Pinpoint the cell where the given text exists, returning its [X, Y] midpoint coordinate. 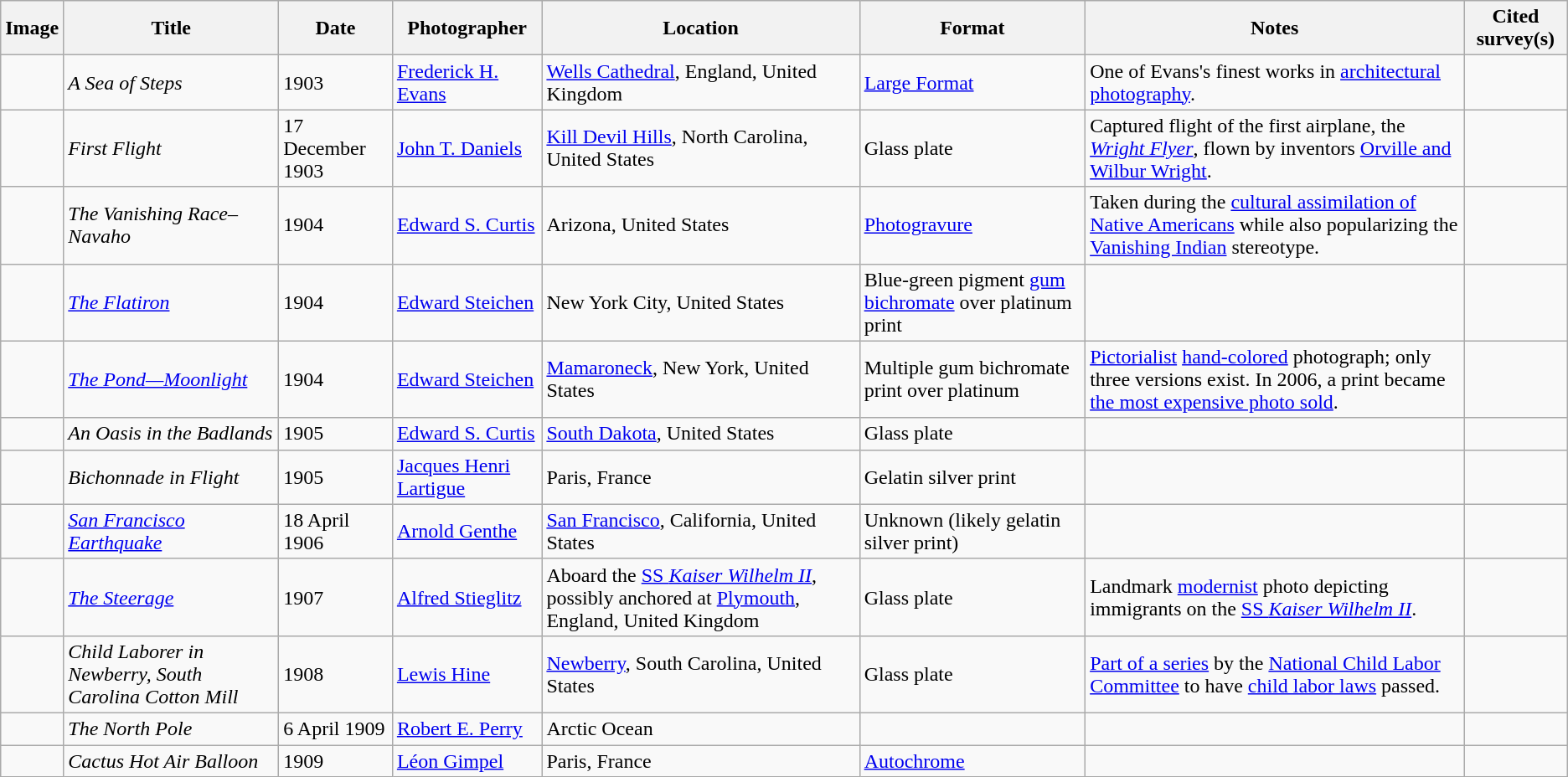
Cited survey(s) [1516, 28]
Mamaroneck, New York, United States [700, 379]
Aboard the SS Kaiser Wilhelm II, possibly anchored at Plymouth, England, United Kingdom [700, 597]
John T. Daniels [467, 148]
Title [171, 28]
An Oasis in the Badlands [171, 434]
Notes [1275, 28]
Photographer [467, 28]
Lewis Hine [467, 674]
The North Pole [171, 728]
Newberry, South Carolina, United States [700, 674]
Landmark modernist photo depicting immigrants on the SS Kaiser Wilhelm II. [1275, 597]
San Francisco Earthquake [171, 531]
Format [972, 28]
Child Laborer in Newberry, South Carolina Cotton Mill [171, 674]
San Francisco, California, United States [700, 531]
Multiple gum bichromate print over platinum [972, 379]
A Sea of Steps [171, 82]
Unknown (likely gelatin silver print) [972, 531]
Location [700, 28]
Part of a series by the National Child Labor Committee to have child labor laws passed. [1275, 674]
18 April 1906 [336, 531]
17 December 1903 [336, 148]
One of Evans's finest works in architectural photography. [1275, 82]
The Flatiron [171, 302]
Gelatin silver print [972, 477]
South Dakota, United States [700, 434]
Robert E. Perry [467, 728]
Frederick H. Evans [467, 82]
Cactus Hot Air Balloon [171, 761]
Arctic Ocean [700, 728]
The Pond—Moonlight [171, 379]
Image [32, 28]
Captured flight of the first airplane, the Wright Flyer, flown by inventors Orville and Wilbur Wright. [1275, 148]
1909 [336, 761]
First Flight [171, 148]
Arizona, United States [700, 225]
Arnold Genthe [467, 531]
Taken during the cultural assimilation of Native Americans while also popularizing the Vanishing Indian stereotype. [1275, 225]
New York City, United States [700, 302]
Date [336, 28]
Kill Devil Hills, North Carolina, United States [700, 148]
Jacques Henri Lartigue [467, 477]
1903 [336, 82]
1908 [336, 674]
Photogravure [972, 225]
Large Format [972, 82]
Blue-green pigment gum bichromate over platinum print [972, 302]
6 April 1909 [336, 728]
The Steerage [171, 597]
Wells Cathedral, England, United Kingdom [700, 82]
Léon Gimpel [467, 761]
Pictorialist hand-colored photograph; only three versions exist. In 2006, a print became the most expensive photo sold. [1275, 379]
Autochrome [972, 761]
Alfred Stieglitz [467, 597]
1907 [336, 597]
Bichonnade in Flight [171, 477]
The Vanishing Race–Navaho [171, 225]
